Scan for the cell matching the given text and deliver its (X, Y) coordinate at center. 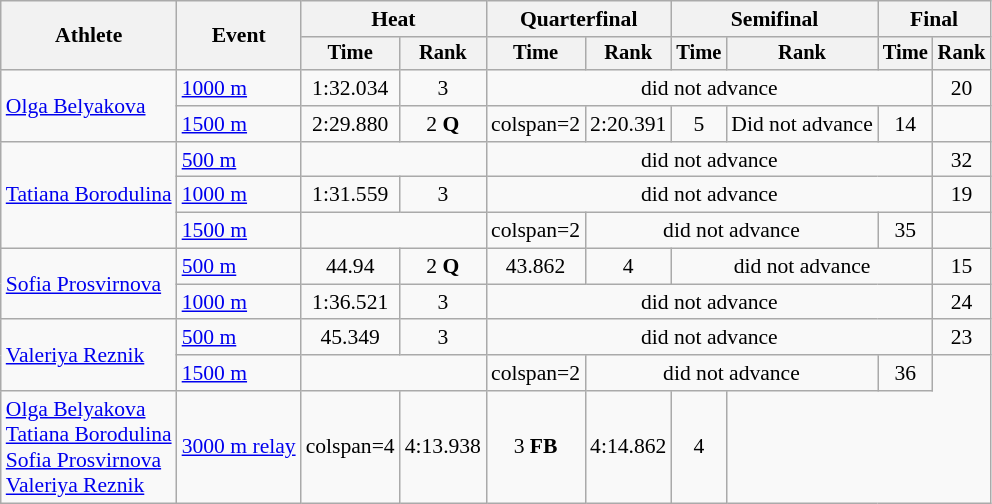
1:32.034 (350, 88)
2:20.391 (628, 124)
23 (962, 338)
4:14.862 (628, 447)
Did not advance (802, 124)
Heat (394, 19)
35 (906, 231)
Semifinal (774, 19)
3 FB (536, 447)
14 (906, 124)
32 (962, 160)
Sofia Prosvirnova (89, 284)
45.349 (350, 338)
Tatiana Borodulina (89, 196)
1:36.521 (350, 302)
1:31.559 (350, 195)
3000 m relay (239, 447)
Final (934, 19)
colspan=4 (350, 447)
Olga Belyakova (89, 106)
43.862 (536, 267)
Event (239, 36)
44.94 (350, 267)
Athlete (89, 36)
4:13.938 (443, 447)
5 (698, 124)
Valeriya Reznik (89, 356)
24 (962, 302)
2:29.880 (350, 124)
15 (962, 267)
19 (962, 195)
Quarterfinal (578, 19)
36 (906, 373)
Olga Belyakova Tatiana BorodulinaSofia ProsvirnovaValeriya Reznik (89, 447)
20 (962, 88)
